Provide the [X, Y] coordinate of the cell's center where the given text is located.  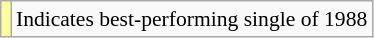
Indicates best-performing single of 1988 [192, 19]
